Scan for the cell matching the given text and deliver its (x, y) coordinate at center. 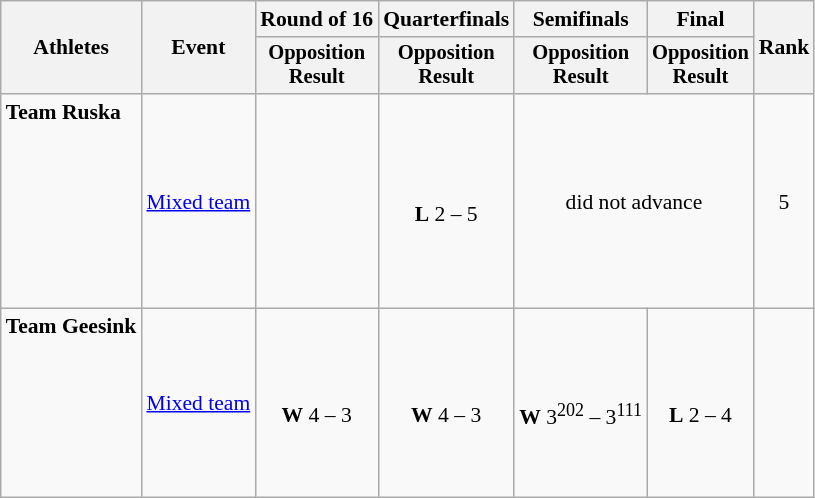
Quarterfinals (446, 19)
L 2 – 5 (446, 201)
Athletes (72, 48)
Team Geesink (72, 404)
L 2 – 4 (700, 404)
W 3202 – 3111 (580, 404)
5 (784, 201)
Rank (784, 48)
Event (198, 48)
Round of 16 (316, 19)
Final (700, 19)
did not advance (634, 201)
Semifinals (580, 19)
Team Ruska (72, 201)
